Locate the cell with the specified text and output its [x, y] center coordinate. 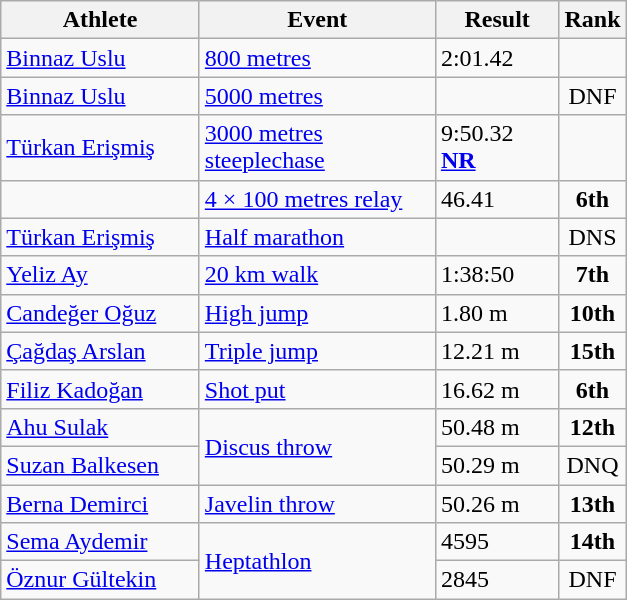
Candeğer Oğuz [100, 313]
12.21 m [497, 351]
1:38:50 [497, 275]
5000 metres [317, 96]
50.26 m [497, 503]
Berna Demirci [100, 503]
12th [592, 427]
9:50.32 NR [497, 148]
Discus throw [317, 446]
DNS [592, 237]
Result [497, 20]
4 × 100 metres relay [317, 199]
Rank [592, 20]
13th [592, 503]
Javelin throw [317, 503]
50.29 m [497, 465]
Heptathlon [317, 561]
High jump [317, 313]
10th [592, 313]
3000 metres steeplechase [317, 148]
Filiz Kadoğan [100, 389]
Suzan Balkesen [100, 465]
Yeliz Ay [100, 275]
Shot put [317, 389]
800 metres [317, 58]
7th [592, 275]
Çağdaş Arslan [100, 351]
Sema Aydemir [100, 542]
1.80 m [497, 313]
16.62 m [497, 389]
15th [592, 351]
14th [592, 542]
2:01.42 [497, 58]
DNQ [592, 465]
Öznur Gültekin [100, 580]
46.41 [497, 199]
Triple jump [317, 351]
2845 [497, 580]
Ahu Sulak [100, 427]
Half marathon [317, 237]
Event [317, 20]
Athlete [100, 20]
4595 [497, 542]
50.48 m [497, 427]
20 km walk [317, 275]
